Scan for the cell matching the given text and deliver its [x, y] coordinate at center. 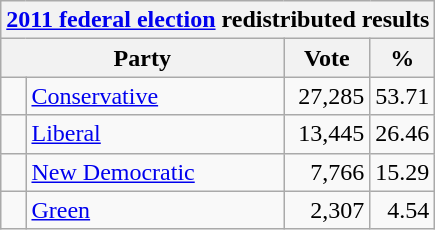
53.71 [402, 96]
Vote [327, 58]
2011 federal election redistributed results [218, 20]
Green [155, 210]
2,307 [327, 210]
15.29 [402, 172]
% [402, 58]
Conservative [155, 96]
Party [142, 58]
7,766 [327, 172]
4.54 [402, 210]
13,445 [327, 134]
New Democratic [155, 172]
27,285 [327, 96]
Liberal [155, 134]
26.46 [402, 134]
